Output the (x, y) coordinate of the center of the cell containing the given text.  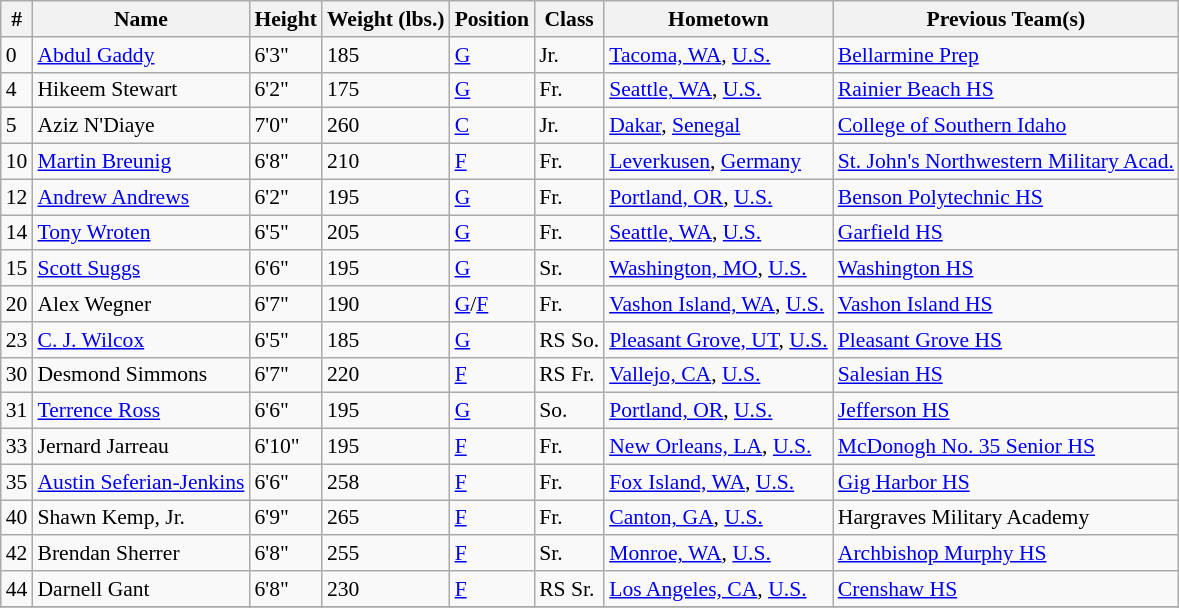
Hikeem Stewart (140, 90)
12 (17, 197)
210 (386, 162)
6'9" (285, 518)
31 (17, 411)
44 (17, 589)
C. J. Wilcox (140, 340)
265 (386, 518)
230 (386, 589)
Dakar, Senegal (718, 126)
20 (17, 304)
So. (569, 411)
Position (492, 19)
7'0" (285, 126)
30 (17, 375)
RS So. (569, 340)
5 (17, 126)
Benson Polytechnic HS (1006, 197)
Crenshaw HS (1006, 589)
Washington, MO, U.S. (718, 269)
6'10" (285, 447)
Aziz N'Diaye (140, 126)
Tony Wroten (140, 233)
175 (386, 90)
Gig Harbor HS (1006, 482)
Austin Seferian-Jenkins (140, 482)
Salesian HS (1006, 375)
Vallejo, CA, U.S. (718, 375)
Tacoma, WA, U.S. (718, 55)
Alex Wegner (140, 304)
Vashon Island, WA, U.S. (718, 304)
RS Sr. (569, 589)
40 (17, 518)
RS Fr. (569, 375)
Monroe, WA, U.S. (718, 554)
Andrew Andrews (140, 197)
260 (386, 126)
Jefferson HS (1006, 411)
Weight (lbs.) (386, 19)
Desmond Simmons (140, 375)
6'3" (285, 55)
St. John's Northwestern Military Acad. (1006, 162)
Scott Suggs (140, 269)
Hargraves Military Academy (1006, 518)
205 (386, 233)
33 (17, 447)
Class (569, 19)
Height (285, 19)
4 (17, 90)
190 (386, 304)
15 (17, 269)
Brendan Sherrer (140, 554)
220 (386, 375)
Darnell Gant (140, 589)
42 (17, 554)
Canton, GA, U.S. (718, 518)
Bellarmine Prep (1006, 55)
35 (17, 482)
# (17, 19)
Abdul Gaddy (140, 55)
Name (140, 19)
C (492, 126)
Previous Team(s) (1006, 19)
Garfield HS (1006, 233)
10 (17, 162)
Washington HS (1006, 269)
Vashon Island HS (1006, 304)
Los Angeles, CA, U.S. (718, 589)
Jernard Jarreau (140, 447)
Pleasant Grove HS (1006, 340)
14 (17, 233)
G/F (492, 304)
Rainier Beach HS (1006, 90)
Leverkusen, Germany (718, 162)
23 (17, 340)
Fox Island, WA, U.S. (718, 482)
Archbishop Murphy HS (1006, 554)
McDonogh No. 35 Senior HS (1006, 447)
Hometown (718, 19)
Terrence Ross (140, 411)
Martin Breunig (140, 162)
258 (386, 482)
Shawn Kemp, Jr. (140, 518)
Pleasant Grove, UT, U.S. (718, 340)
255 (386, 554)
New Orleans, LA, U.S. (718, 447)
College of Southern Idaho (1006, 126)
0 (17, 55)
